From the cell containing the given text, extract its center point as [X, Y] coordinate. 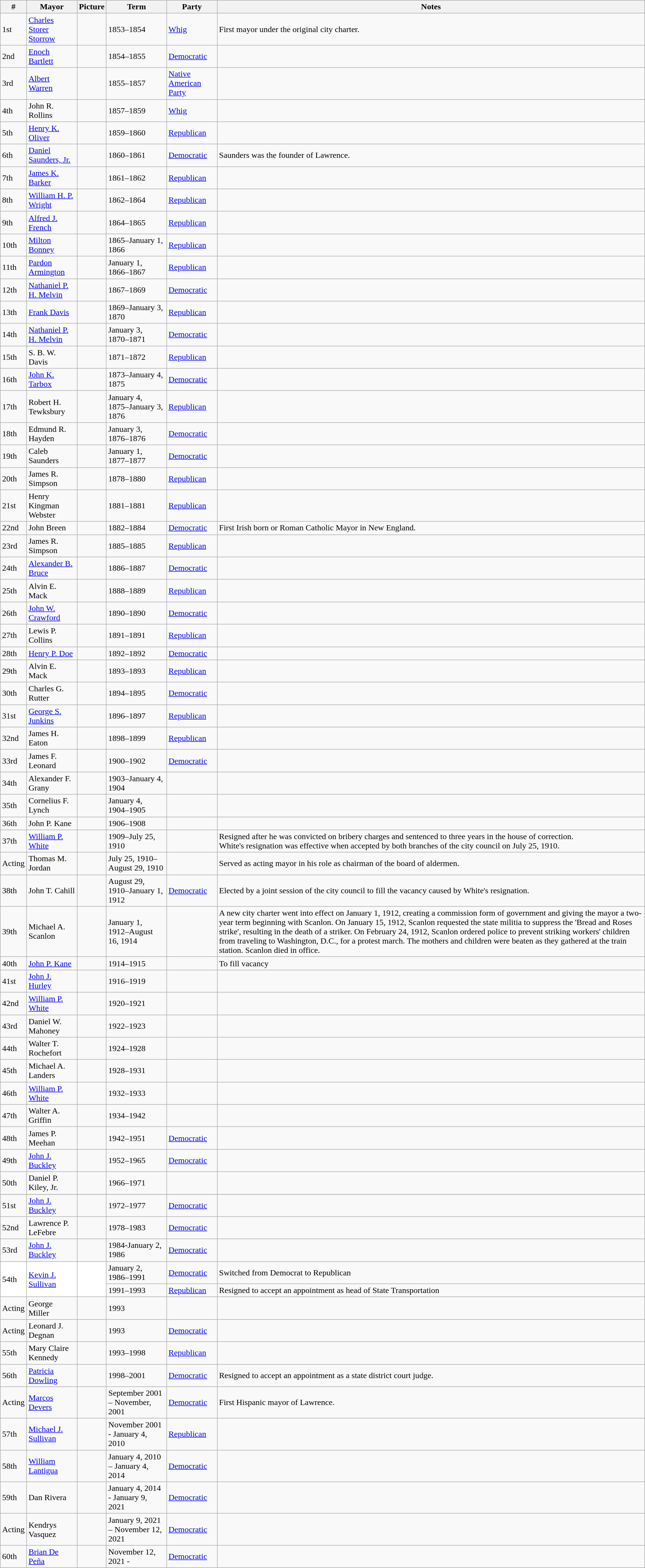
36th [13, 823]
Elected by a joint session of the city council to fill the vacancy caused by White's resignation. [431, 890]
January 4, 2010 – January 4, 2014 [136, 1466]
Charles G. Rutter [52, 693]
Brian De Peña [52, 1556]
1873–January 4, 1875 [136, 380]
Marcos Devers [52, 1403]
Albert Warren [52, 83]
4th [13, 110]
Charles Storer Storrow [52, 29]
33rd [13, 761]
Caleb Saunders [52, 456]
1854–1855 [136, 57]
49th [13, 1161]
January 3, 1876–1876 [136, 434]
John T. Cahill [52, 890]
Kevin J. Sullivan [52, 1279]
January 3, 1870–1871 [136, 335]
1890–1890 [136, 613]
First Irish born or Roman Catholic Mayor in New England. [431, 528]
28th [13, 653]
Milton Bonney [52, 245]
34th [13, 783]
19th [13, 456]
William H. P. Wright [52, 200]
January 4, 1904–1905 [136, 806]
59th [13, 1498]
January 2, 1986–1991 [136, 1272]
John Breen [52, 528]
54th [13, 1279]
January 1, 1866–1867 [136, 267]
Daniel W. Mahoney [52, 1026]
27th [13, 635]
January 4, 2014 - January 9, 2021 [136, 1498]
James K. Barker [52, 178]
1952–1965 [136, 1161]
1898–1899 [136, 738]
46th [13, 1093]
1920–1921 [136, 1004]
55th [13, 1353]
23rd [13, 546]
John J. Hurley [52, 981]
1900–1902 [136, 761]
1882–1884 [136, 528]
Walter A. Griffin [52, 1116]
1906–1908 [136, 823]
Saunders was the founder of Lawrence. [431, 155]
31st [13, 716]
January 1, 1912–August 16, 1914 [136, 931]
1894–1895 [136, 693]
Enoch Bartlett [52, 57]
1885–1885 [136, 546]
1881–1881 [136, 506]
42nd [13, 1004]
1942–1951 [136, 1138]
1891–1891 [136, 635]
48th [13, 1138]
Resigned to accept an appointment as head of State Transportation [431, 1290]
1857–1859 [136, 110]
William Lantigua [52, 1466]
57th [13, 1434]
First mayor under the original city charter. [431, 29]
1869–January 3, 1870 [136, 312]
1865–January 1, 1866 [136, 245]
George Miller [52, 1308]
58th [13, 1466]
56th [13, 1375]
James P. Meehan [52, 1138]
Edmund R. Hayden [52, 434]
Kendrys Vasquez [52, 1529]
Picture [92, 7]
Alexander F. Grany [52, 783]
11th [13, 267]
29th [13, 671]
Thomas M. Jordan [52, 864]
1859–1860 [136, 133]
1903–January 4, 1904 [136, 783]
7th [13, 178]
39th [13, 931]
James H. Eaton [52, 738]
2nd [13, 57]
Pardon Armington [52, 267]
1972–1977 [136, 1205]
47th [13, 1116]
6th [13, 155]
60th [13, 1556]
10th [13, 245]
July 25, 1910–August 29, 1910 [136, 864]
32nd [13, 738]
41st [13, 981]
1862–1864 [136, 200]
1871–1872 [136, 357]
Patricia Dowling [52, 1375]
1991–1993 [136, 1290]
37th [13, 841]
1978–1983 [136, 1228]
# [13, 7]
1934–1942 [136, 1116]
17th [13, 407]
November 12, 2021 - [136, 1556]
Henry P. Doe [52, 653]
1914–1915 [136, 963]
9th [13, 223]
George S. Junkins [52, 716]
25th [13, 591]
November 2001 - January 4, 2010 [136, 1434]
John K. Tarbox [52, 380]
12th [13, 289]
8th [13, 200]
3rd [13, 83]
43rd [13, 1026]
40th [13, 963]
Served as acting mayor in his role as chairman of the board of aldermen. [431, 864]
Michael A. Landers [52, 1071]
22nd [13, 528]
Daniel P. Kiley, Jr. [52, 1183]
1st [13, 29]
Frank Davis [52, 312]
Dan Rivera [52, 1498]
13th [13, 312]
26th [13, 613]
Michael J. Sullivan [52, 1434]
January 9, 2021 – November 12, 2021 [136, 1529]
1853–1854 [136, 29]
1998–2001 [136, 1375]
1928–1931 [136, 1071]
1932–1933 [136, 1093]
52nd [13, 1228]
Alexander B. Bruce [52, 568]
Resigned to accept an appointment as a state district court judge. [431, 1375]
Switched from Democrat to Republican [431, 1272]
1892–1892 [136, 653]
5th [13, 133]
30th [13, 693]
Alfred J. French [52, 223]
Mary Claire Kennedy [52, 1353]
Lewis P. Collins [52, 635]
Henry K. Oliver [52, 133]
1855–1857 [136, 83]
1984-January 2, 1986 [136, 1250]
1860–1861 [136, 155]
January 1, 1877–1877 [136, 456]
45th [13, 1071]
Leonard J. Degnan [52, 1330]
Henry Kingman Webster [52, 506]
John W. Crawford [52, 613]
Michael A. Scanlon [52, 931]
51st [13, 1205]
53rd [13, 1250]
Daniel Saunders, Jr. [52, 155]
Cornelius F. Lynch [52, 806]
S. B. W. Davis [52, 357]
1867–1869 [136, 289]
16th [13, 380]
50th [13, 1183]
44th [13, 1048]
1922–1923 [136, 1026]
1916–1919 [136, 981]
January 4, 1875–January 3, 1876 [136, 407]
Lawrence P. LeFebre [52, 1228]
1993–1998 [136, 1353]
1896–1897 [136, 716]
Walter T. Rochefort [52, 1048]
To fill vacancy [431, 963]
Native American Party [192, 83]
38th [13, 890]
1864–1865 [136, 223]
1888–1889 [136, 591]
20th [13, 478]
1886–1887 [136, 568]
18th [13, 434]
1966–1971 [136, 1183]
First Hispanic mayor of Lawrence. [431, 1403]
Term [136, 7]
August 29, 1910–January 1, 1912 [136, 890]
14th [13, 335]
September 2001 – November, 2001 [136, 1403]
Robert H. Tewksbury [52, 407]
35th [13, 806]
24th [13, 568]
1909–July 25, 1910 [136, 841]
21st [13, 506]
1893–1893 [136, 671]
1861–1862 [136, 178]
John R. Rollins [52, 110]
1924–1928 [136, 1048]
Party [192, 7]
Mayor [52, 7]
James F. Leonard [52, 761]
1878–1880 [136, 478]
15th [13, 357]
Notes [431, 7]
